Scan for the cell matching the given text and deliver its [x, y] coordinate at center. 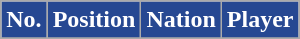
No. [24, 20]
Position [94, 20]
Player [260, 20]
Nation [181, 20]
